Search for the cell housing the specified text and yield its [X, Y] center coordinate. 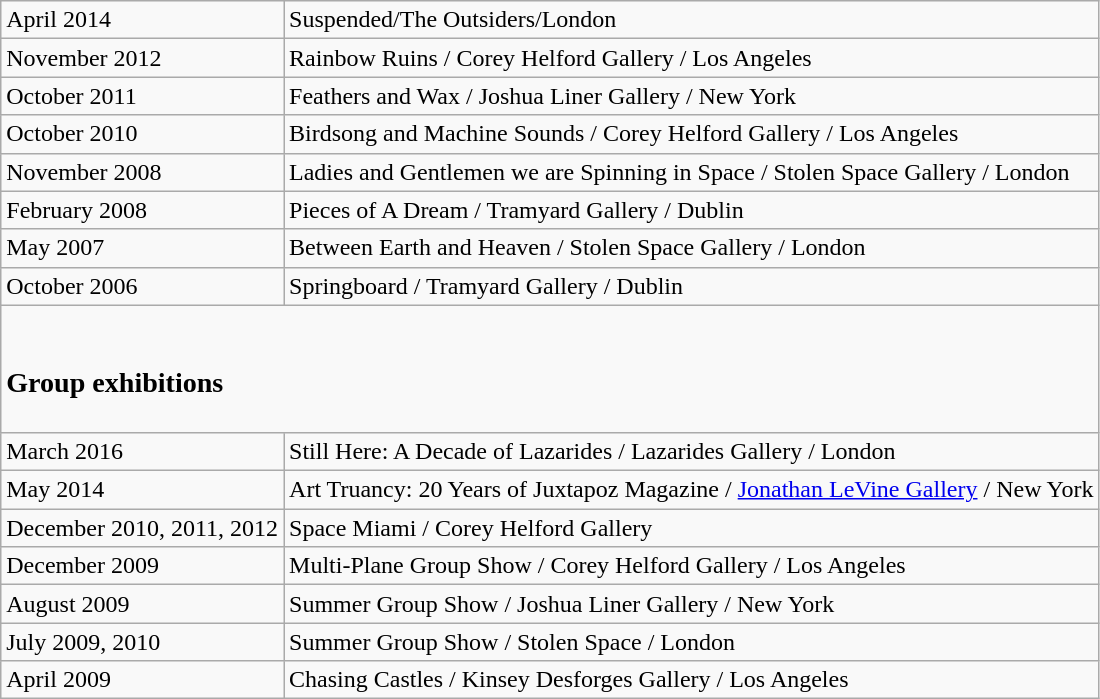
November 2012 [142, 58]
May 2014 [142, 490]
July 2009, 2010 [142, 642]
Chasing Castles / Kinsey Desforges Gallery / Los Angeles [692, 680]
Feathers and Wax / Joshua Liner Gallery / New York [692, 96]
Summer Group Show / Stolen Space / London [692, 642]
December 2010, 2011, 2012 [142, 528]
Group exhibitions [550, 368]
Space Miami / Corey Helford Gallery [692, 528]
Ladies and Gentlemen we are Spinning in Space / Stolen Space Gallery / London [692, 172]
May 2007 [142, 248]
December 2009 [142, 566]
Suspended/The Outsiders/London [692, 20]
August 2009 [142, 604]
Between Earth and Heaven / Stolen Space Gallery / London [692, 248]
October 2006 [142, 286]
October 2011 [142, 96]
Multi-Plane Group Show / Corey Helford Gallery / Los Angeles [692, 566]
November 2008 [142, 172]
Springboard / Tramyard Gallery / Dublin [692, 286]
Summer Group Show / Joshua Liner Gallery / New York [692, 604]
Birdsong and Machine Sounds / Corey Helford Gallery / Los Angeles [692, 134]
February 2008 [142, 210]
Pieces of A Dream / Tramyard Gallery / Dublin [692, 210]
Still Here: A Decade of Lazarides / Lazarides Gallery / London [692, 451]
Rainbow Ruins / Corey Helford Gallery / Los Angeles [692, 58]
April 2014 [142, 20]
October 2010 [142, 134]
Art Truancy: 20 Years of Juxtapoz Magazine / Jonathan LeVine Gallery / New York [692, 490]
April 2009 [142, 680]
March 2016 [142, 451]
